Capture the cell that displays the provided text and extract its (x, y) central coordinate. 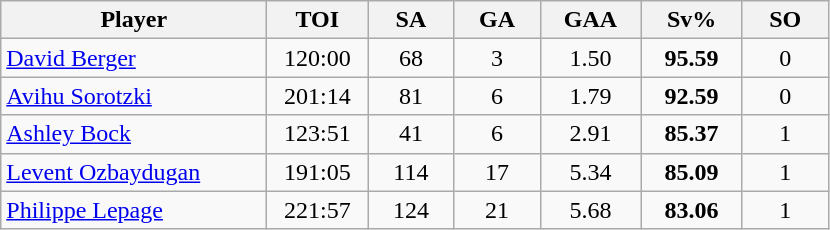
68 (411, 58)
21 (497, 210)
41 (411, 134)
David Berger (134, 58)
Sv% (692, 20)
1.79 (590, 96)
85.37 (692, 134)
TOI (318, 20)
85.09 (692, 172)
81 (411, 96)
124 (411, 210)
95.59 (692, 58)
17 (497, 172)
Levent Ozbaydugan (134, 172)
120:00 (318, 58)
92.59 (692, 96)
5.68 (590, 210)
221:57 (318, 210)
191:05 (318, 172)
GA (497, 20)
83.06 (692, 210)
3 (497, 58)
Player (134, 20)
2.91 (590, 134)
114 (411, 172)
201:14 (318, 96)
Avihu Sorotzki (134, 96)
5.34 (590, 172)
GAA (590, 20)
Ashley Bock (134, 134)
Philippe Lepage (134, 210)
SO (785, 20)
123:51 (318, 134)
1.50 (590, 58)
SA (411, 20)
